For the text-containing cell, return its midpoint in (x, y) coordinate format. 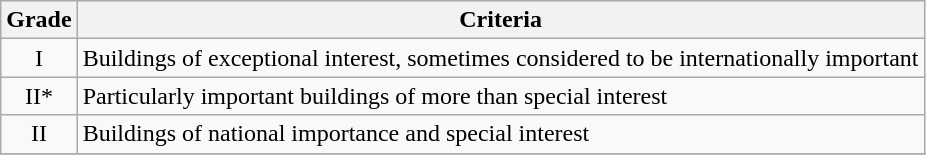
Buildings of national importance and special interest (500, 134)
I (39, 58)
Grade (39, 20)
II* (39, 96)
Particularly important buildings of more than special interest (500, 96)
Buildings of exceptional interest, sometimes considered to be internationally important (500, 58)
II (39, 134)
Criteria (500, 20)
